Return [X, Y] of the center of cell containing provided text 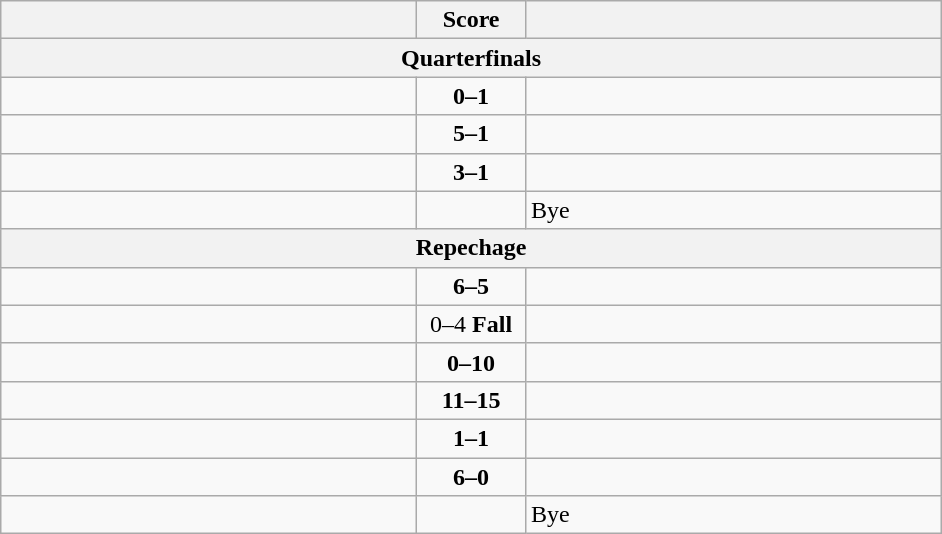
5–1 [472, 134]
6–0 [472, 477]
3–1 [472, 172]
Repechage [472, 248]
11–15 [472, 400]
0–4 Fall [472, 324]
0–10 [472, 362]
1–1 [472, 438]
Score [472, 20]
6–5 [472, 286]
Quarterfinals [472, 58]
0–1 [472, 96]
